Detect which cell encompasses the target text, then output its [x, y] center coordinate. 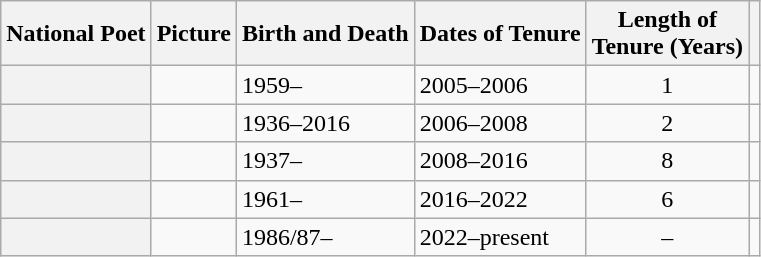
2008–2016 [500, 161]
Birth and Death [325, 34]
1936–2016 [325, 123]
National Poet [76, 34]
1937– [325, 161]
2022–present [500, 237]
2016–2022 [500, 199]
8 [667, 161]
1986/87– [325, 237]
Picture [194, 34]
2 [667, 123]
Dates of Tenure [500, 34]
1961– [325, 199]
2005–2006 [500, 85]
2006–2008 [500, 123]
1 [667, 85]
Length ofTenure (Years) [667, 34]
1959– [325, 85]
6 [667, 199]
– [667, 237]
